Locate the cell with the specified text and output its (x, y) center coordinate. 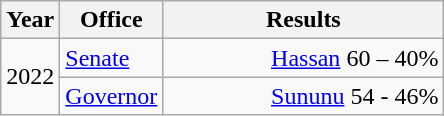
2022 (30, 77)
Results (304, 20)
Hassan 60 – 40% (304, 58)
Sununu 54 - 46% (304, 96)
Governor (112, 96)
Senate (112, 58)
Office (112, 20)
Year (30, 20)
